From the cell containing the given text, extract its center point as [X, Y] coordinate. 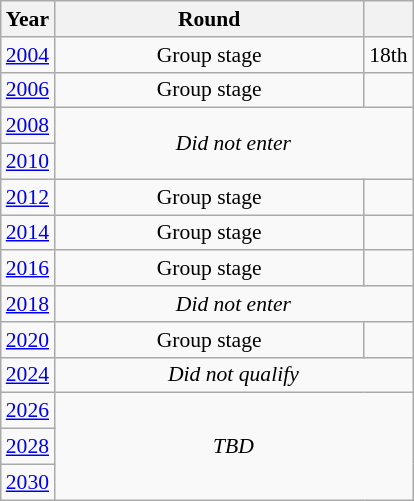
Did not qualify [234, 375]
2020 [28, 340]
2004 [28, 55]
2008 [28, 126]
2030 [28, 482]
2028 [28, 447]
2018 [28, 304]
Year [28, 19]
2006 [28, 90]
2024 [28, 375]
TBD [234, 446]
2012 [28, 197]
2014 [28, 233]
2010 [28, 162]
18th [388, 55]
Round [209, 19]
2016 [28, 269]
2026 [28, 411]
